Capture the cell that displays the provided text and extract its [X, Y] central coordinate. 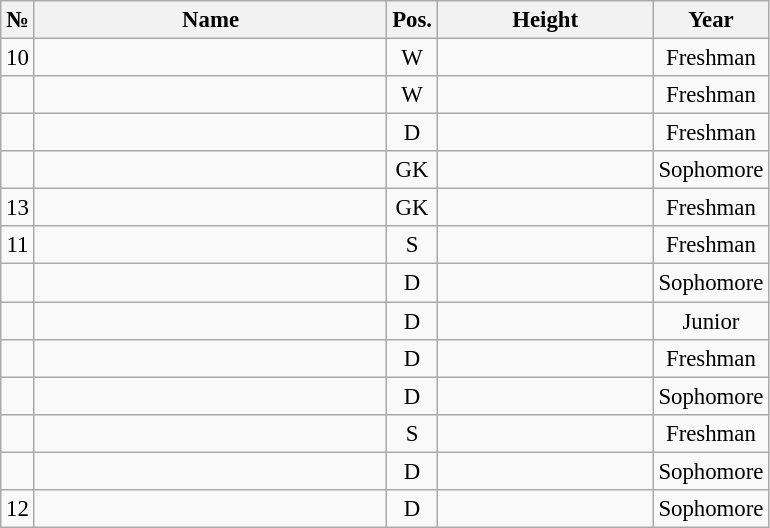
12 [18, 509]
Pos. [412, 20]
10 [18, 58]
Year [711, 20]
Name [210, 20]
Height [545, 20]
13 [18, 208]
11 [18, 245]
Junior [711, 321]
№ [18, 20]
